Locate the cell with the specified text and output its (X, Y) center coordinate. 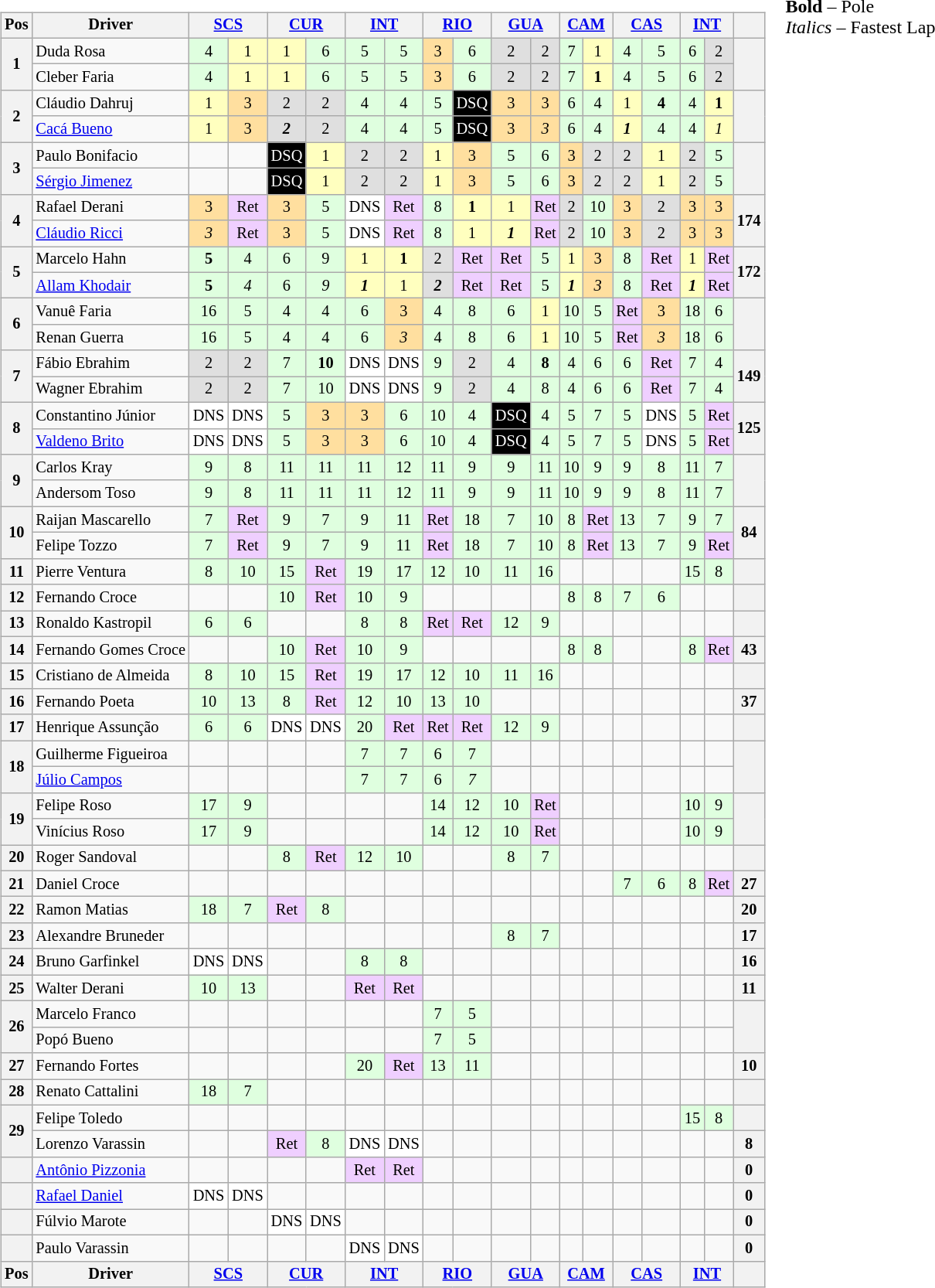
22 (16, 910)
Carlos Kray (110, 468)
Pierre Ventura (110, 571)
24 (16, 962)
Lorenzo Varassin (110, 1144)
Vanuê Faria (110, 312)
Antônio Pizzonia (110, 1170)
Cláudio Dahruj (110, 104)
Fúlvio Marote (110, 1222)
Walter Derani (110, 988)
26 (16, 1027)
Sérgio Jimenez (110, 182)
Fernando Fortes (110, 1066)
37 (749, 702)
Vinícius Roso (110, 832)
Cacá Bueno (110, 129)
Felipe Roso (110, 806)
Popó Bueno (110, 1040)
Andersom Toso (110, 493)
Valdeno Brito (110, 441)
Bruno Garfinkel (110, 962)
29 (16, 1130)
125 (749, 428)
Rafael Daniel (110, 1196)
Roger Sandoval (110, 858)
Fernando Croce (110, 598)
Fernando Poeta (110, 702)
43 (749, 649)
Marcelo Hahn (110, 260)
Paulo Varassin (110, 1248)
Felipe Tozzo (110, 546)
Cristiano de Almeida (110, 676)
Renan Guerra (110, 338)
84 (749, 532)
25 (16, 988)
Daniel Croce (110, 884)
Duda Rosa (110, 51)
172 (749, 272)
149 (749, 376)
Marcelo Franco (110, 1014)
Júlio Campos (110, 780)
Ronaldo Kastropil (110, 624)
Guilherme Figueiroa (110, 754)
Ramon Matias (110, 910)
Felipe Toledo (110, 1118)
Cleber Faria (110, 77)
Allam Khodair (110, 285)
Renato Cattalini (110, 1092)
Cláudio Ricci (110, 233)
Rafael Derani (110, 207)
Wagner Ebrahim (110, 390)
21 (16, 884)
Fernando Gomes Croce (110, 649)
28 (16, 1092)
23 (16, 936)
Henrique Assunção (110, 727)
Raijan Mascarello (110, 520)
Fábio Ebrahim (110, 363)
174 (749, 220)
Alexandre Bruneder (110, 936)
Constantino Júnior (110, 415)
Paulo Bonifacio (110, 155)
